Scan for the cell matching the given text and deliver its (x, y) coordinate at center. 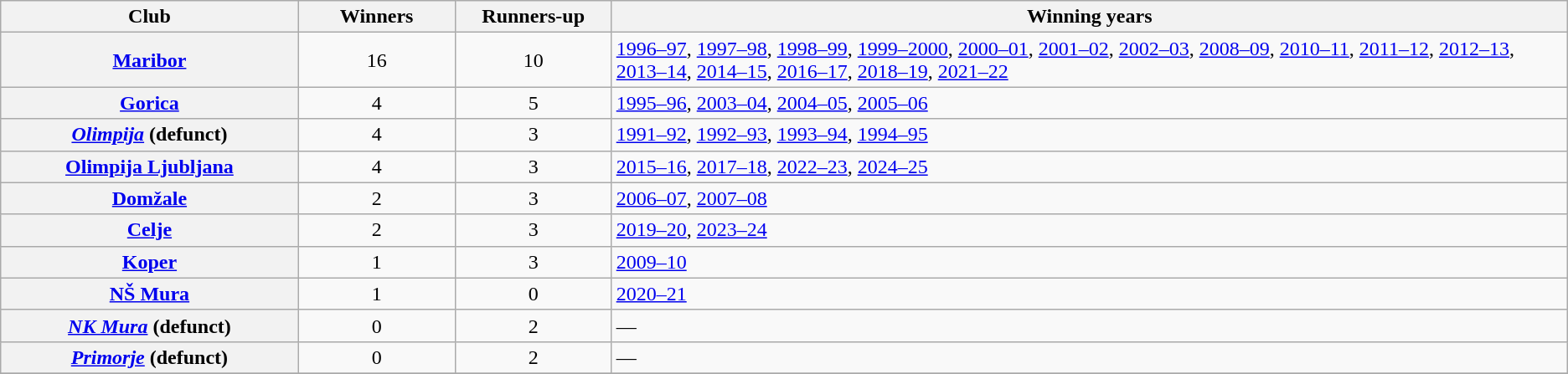
2009–10 (1089, 262)
NK Mura (defunct) (149, 325)
Olimpija (defunct) (149, 135)
16 (377, 60)
1991–92, 1992–93, 1993–94, 1994–95 (1089, 135)
2006–07, 2007–08 (1089, 198)
NŠ Mura (149, 294)
Koper (149, 262)
Gorica (149, 103)
2019–20, 2023–24 (1089, 230)
Olimpija Ljubljana (149, 167)
10 (533, 60)
2020–21 (1089, 294)
1996–97, 1997–98, 1998–99, 1999–2000, 2000–01, 2001–02, 2002–03, 2008–09, 2010–11, 2011–12, 2012–13, 2013–14, 2014–15, 2016–17, 2018–19, 2021–22 (1089, 60)
Maribor (149, 60)
2015–16, 2017–18, 2022–23, 2024–25 (1089, 167)
Winners (377, 17)
Primorje (defunct) (149, 357)
Club (149, 17)
Runners-up (533, 17)
Celje (149, 230)
1995–96, 2003–04, 2004–05, 2005–06 (1089, 103)
Domžale (149, 198)
5 (533, 103)
Winning years (1089, 17)
